For the text-containing cell, return its midpoint in (x, y) coordinate format. 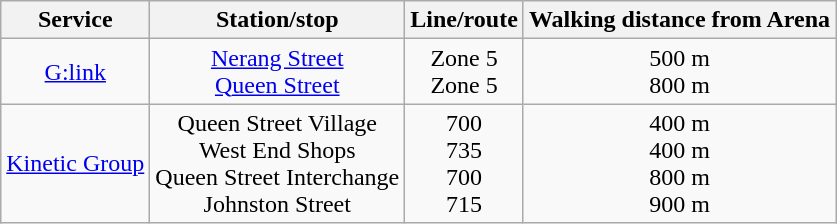
400 m400 m800 m900 m (679, 164)
Service (76, 20)
Queen Street VillageWest End ShopsQueen Street InterchangeJohnston Street (278, 164)
Station/stop (278, 20)
Nerang StreetQueen Street (278, 72)
Walking distance from Arena (679, 20)
G:link (76, 72)
Zone 5Zone 5 (464, 72)
700735700715 (464, 164)
500 m800 m (679, 72)
Kinetic Group (76, 164)
Line/route (464, 20)
